Pinpoint the cell where the given text exists, returning its [X, Y] midpoint coordinate. 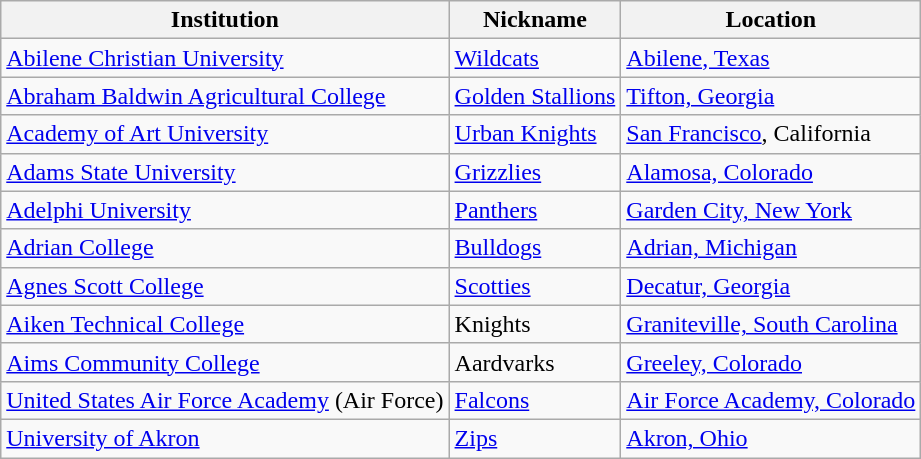
Panthers [535, 210]
Aims Community College [225, 362]
Adrian, Michigan [771, 248]
Greeley, Colorado [771, 362]
Adelphi University [225, 210]
Abilene Christian University [225, 58]
Abilene, Texas [771, 58]
Aiken Technical College [225, 324]
Falcons [535, 400]
Academy of Art University [225, 134]
Wildcats [535, 58]
United States Air Force Academy (Air Force) [225, 400]
University of Akron [225, 438]
Adrian College [225, 248]
Tifton, Georgia [771, 96]
Agnes Scott College [225, 286]
Knights [535, 324]
Golden Stallions [535, 96]
Graniteville, South Carolina [771, 324]
Institution [225, 20]
Akron, Ohio [771, 438]
Alamosa, Colorado [771, 172]
Aardvarks [535, 362]
Scotties [535, 286]
Garden City, New York [771, 210]
Decatur, Georgia [771, 286]
Nickname [535, 20]
Abraham Baldwin Agricultural College [225, 96]
Urban Knights [535, 134]
San Francisco, California [771, 134]
Adams State University [225, 172]
Air Force Academy, Colorado [771, 400]
Bulldogs [535, 248]
Location [771, 20]
Grizzlies [535, 172]
Zips [535, 438]
